Return the [x, y] coordinate for the center point of the cell that contains the specified text.  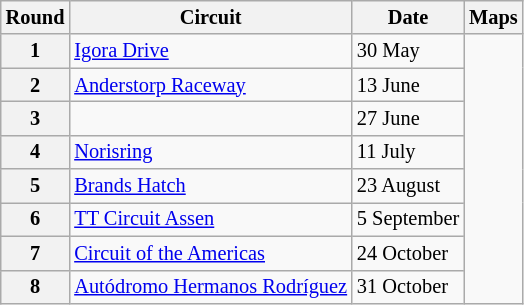
Date [408, 17]
23 August [408, 186]
31 October [408, 287]
Circuit [210, 17]
5 September [408, 219]
Round [36, 17]
30 May [408, 51]
7 [36, 253]
Igora Drive [210, 51]
27 June [408, 118]
Maps [493, 17]
3 [36, 118]
Circuit of the Americas [210, 253]
4 [36, 152]
6 [36, 219]
8 [36, 287]
1 [36, 51]
5 [36, 186]
Autódromo Hermanos Rodríguez [210, 287]
Anderstorp Raceway [210, 85]
13 June [408, 85]
2 [36, 85]
TT Circuit Assen [210, 219]
11 July [408, 152]
Norisring [210, 152]
24 October [408, 253]
Brands Hatch [210, 186]
